Return (X, Y) of the center of cell containing provided text 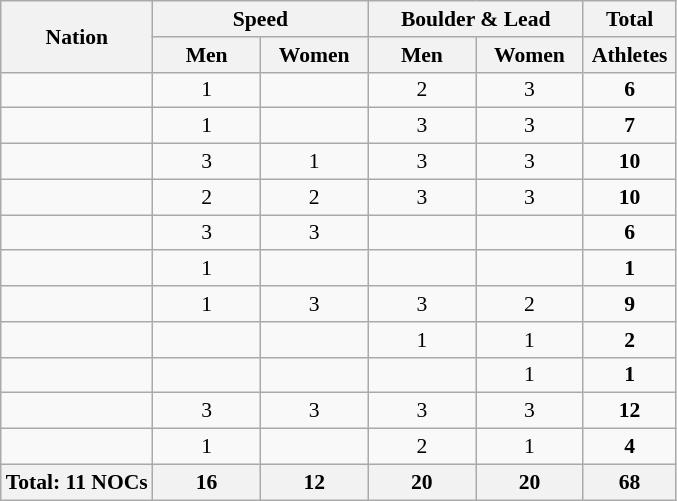
Speed (260, 19)
16 (207, 482)
9 (630, 304)
Total (630, 19)
Nation (77, 36)
Athletes (630, 55)
68 (630, 482)
Boulder & Lead (476, 19)
Total: 11 NOCs (77, 482)
4 (630, 447)
7 (630, 126)
